Search for the cell housing the specified text and yield its [X, Y] center coordinate. 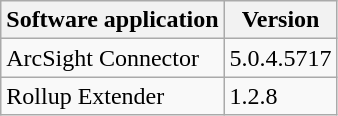
Software application [112, 20]
1.2.8 [280, 96]
Rollup Extender [112, 96]
5.0.4.5717 [280, 58]
Version [280, 20]
ArcSight Connector [112, 58]
